Return the (X, Y) coordinate for the center point of the cell that contains the specified text.  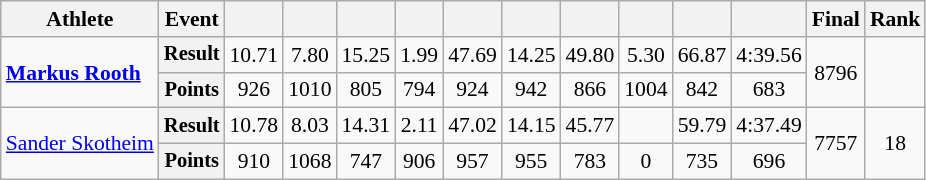
1068 (310, 162)
1004 (646, 90)
866 (590, 90)
66.87 (702, 55)
Rank (896, 19)
910 (254, 162)
924 (472, 90)
794 (419, 90)
926 (254, 90)
47.02 (472, 126)
955 (532, 162)
Sander Skotheim (80, 144)
805 (366, 90)
8.03 (310, 126)
0 (646, 162)
842 (702, 90)
4:39.56 (768, 55)
47.69 (472, 55)
Athlete (80, 19)
Final (836, 19)
906 (419, 162)
7.80 (310, 55)
7757 (836, 144)
735 (702, 162)
2.11 (419, 126)
59.79 (702, 126)
18 (896, 144)
747 (366, 162)
45.77 (590, 126)
942 (532, 90)
1010 (310, 90)
1.99 (419, 55)
683 (768, 90)
Markus Rooth (80, 72)
4:37.49 (768, 126)
957 (472, 162)
14.25 (532, 55)
5.30 (646, 55)
49.80 (590, 55)
696 (768, 162)
14.31 (366, 126)
10.78 (254, 126)
8796 (836, 72)
14.15 (532, 126)
15.25 (366, 55)
783 (590, 162)
Event (192, 19)
10.71 (254, 55)
